Detect which cell encompasses the target text, then output its (x, y) center coordinate. 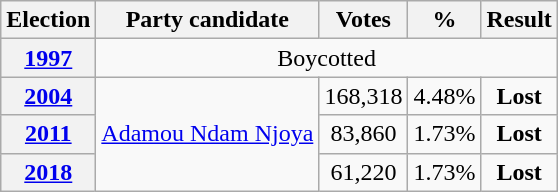
168,318 (364, 96)
2011 (48, 134)
Boycotted (327, 58)
83,860 (364, 134)
2018 (48, 172)
1997 (48, 58)
2004 (48, 96)
% (444, 20)
4.48% (444, 96)
Adamou Ndam Njoya (208, 134)
Votes (364, 20)
Party candidate (208, 20)
Election (48, 20)
61,220 (364, 172)
Result (519, 20)
